From the cell containing the given text, extract its center point as [X, Y] coordinate. 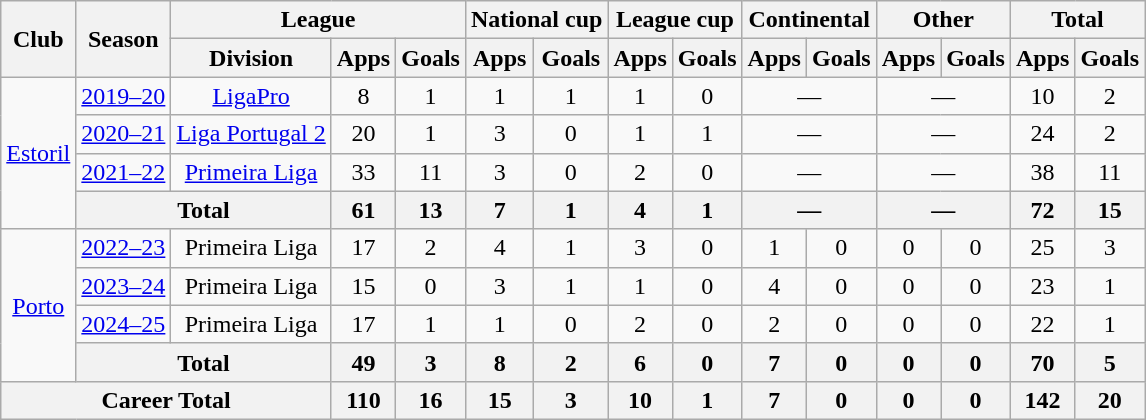
Club [38, 39]
72 [1042, 210]
Season [124, 39]
Porto [38, 305]
23 [1042, 286]
Career Total [166, 400]
22 [1042, 324]
38 [1042, 172]
33 [363, 172]
2022–23 [124, 248]
142 [1042, 400]
2019–20 [124, 96]
Liga Portugal 2 [251, 134]
2020–21 [124, 134]
League [318, 20]
5 [1110, 362]
League cup [675, 20]
Other [943, 20]
49 [363, 362]
National cup [536, 20]
Division [251, 58]
16 [431, 400]
Continental [809, 20]
70 [1042, 362]
2021–22 [124, 172]
2024–25 [124, 324]
6 [640, 362]
2023–24 [124, 286]
25 [1042, 248]
24 [1042, 134]
LigaPro [251, 96]
Estoril [38, 153]
61 [363, 210]
110 [363, 400]
13 [431, 210]
